Provide the [X, Y] coordinate of the cell's center where the given text is located.  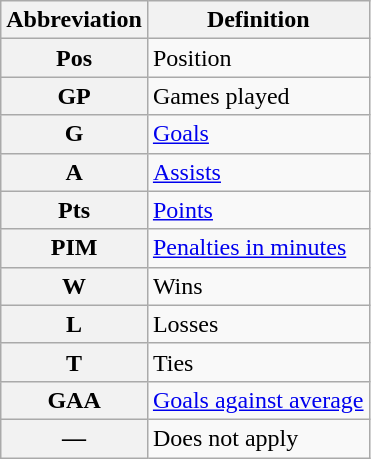
Pos [74, 58]
A [74, 172]
W [74, 286]
Ties [258, 362]
Assists [258, 172]
GP [74, 96]
Points [258, 210]
G [74, 134]
PIM [74, 248]
Abbreviation [74, 20]
Does not apply [258, 438]
— [74, 438]
Wins [258, 286]
L [74, 324]
Losses [258, 324]
Definition [258, 20]
T [74, 362]
Pts [74, 210]
Penalties in minutes [258, 248]
Position [258, 58]
Goals against average [258, 400]
Games played [258, 96]
Goals [258, 134]
GAA [74, 400]
